Identify which cell holds the provided text, then report its [x, y] central coordinate. 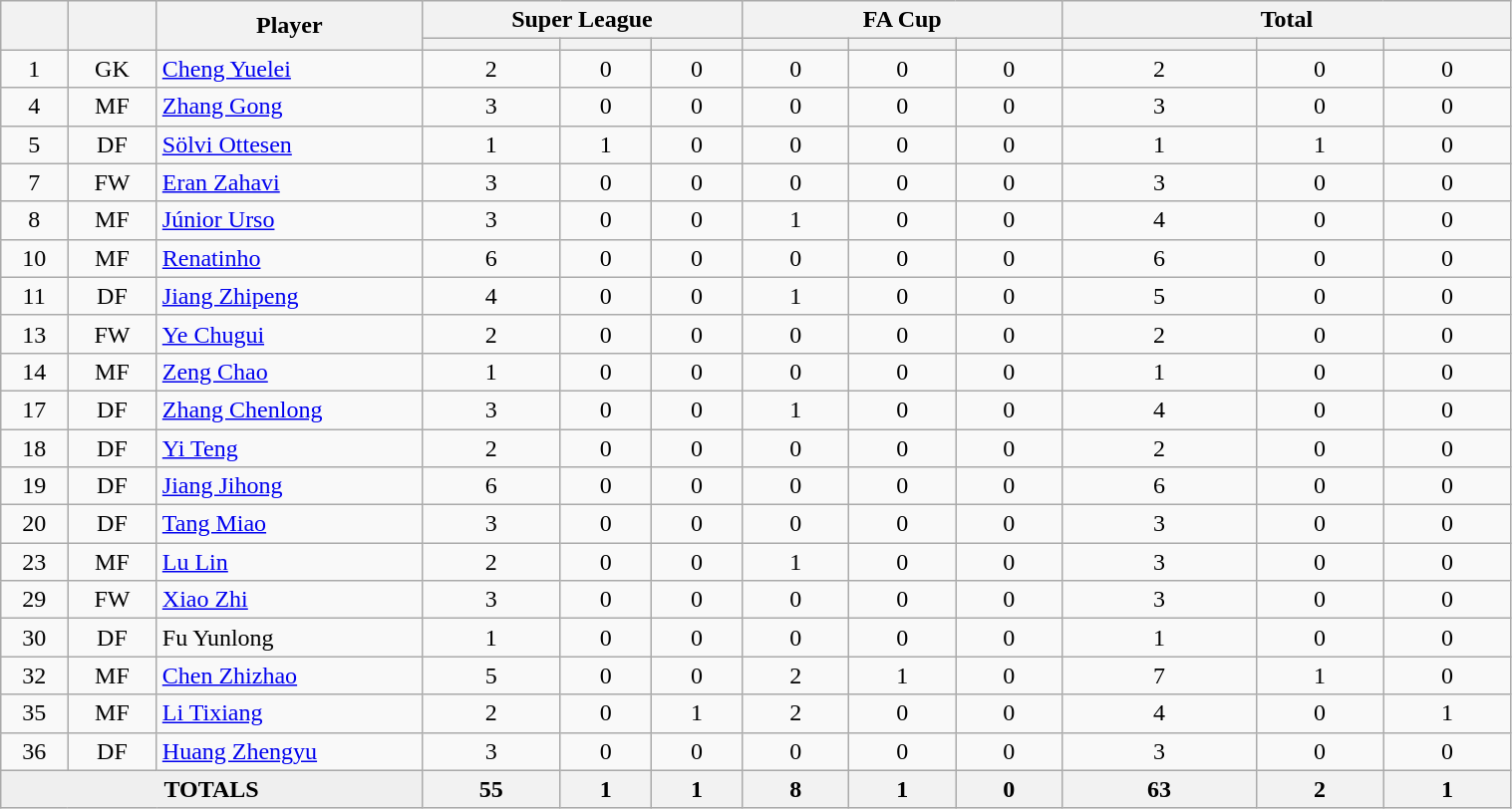
11 [34, 296]
14 [34, 372]
Jiang Zhipeng [289, 296]
10 [34, 258]
Cheng Yuelei [289, 69]
Ye Chugui [289, 334]
Renatinho [289, 258]
Yi Teng [289, 447]
Xiao Zhi [289, 600]
Eran Zahavi [289, 182]
Tang Miao [289, 524]
Huang Zhengyu [289, 751]
29 [34, 600]
Player [289, 26]
20 [34, 524]
Fu Yunlong [289, 638]
Chen Zhizhao [289, 675]
Zhang Chenlong [289, 409]
55 [490, 789]
GK [113, 69]
Zhang Gong [289, 107]
Zeng Chao [289, 372]
35 [34, 713]
36 [34, 751]
30 [34, 638]
63 [1159, 789]
Lu Lin [289, 562]
Total [1287, 20]
Sölvi Ottesen [289, 144]
Júnior Urso [289, 220]
19 [34, 486]
13 [34, 334]
17 [34, 409]
Li Tixiang [289, 713]
18 [34, 447]
Super League [582, 20]
32 [34, 675]
FA Cup [903, 20]
23 [34, 562]
TOTALS [211, 789]
Jiang Jihong [289, 486]
